For the text-containing cell, return its midpoint in (X, Y) coordinate format. 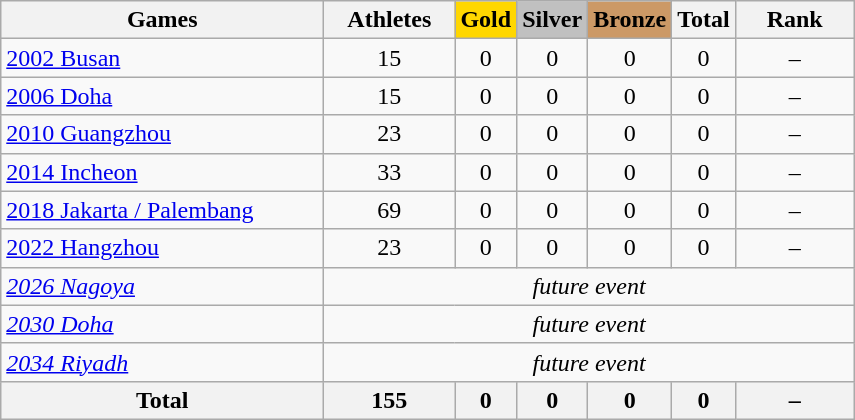
Gold (486, 20)
2014 Incheon (162, 172)
2006 Doha (162, 96)
2018 Jakarta / Palembang (162, 210)
Rank (794, 20)
2022 Hangzhou (162, 248)
2026 Nagoya (162, 286)
2002 Busan (162, 58)
155 (390, 400)
Games (162, 20)
2030 Doha (162, 324)
2010 Guangzhou (162, 134)
Bronze (630, 20)
69 (390, 210)
Silver (552, 20)
Athletes (390, 20)
33 (390, 172)
2034 Riyadh (162, 362)
